Output the (x, y) coordinate of the center of the cell containing the given text.  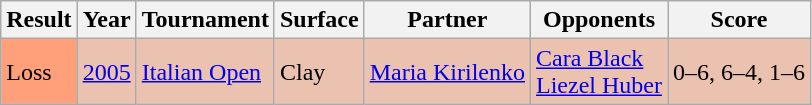
Year (106, 20)
Cara Black Liezel Huber (600, 72)
Loss (39, 72)
2005 (106, 72)
Partner (447, 20)
Opponents (600, 20)
Surface (319, 20)
Italian Open (205, 72)
Score (740, 20)
0–6, 6–4, 1–6 (740, 72)
Clay (319, 72)
Maria Kirilenko (447, 72)
Result (39, 20)
Tournament (205, 20)
